Capture the cell that displays the provided text and extract its [X, Y] central coordinate. 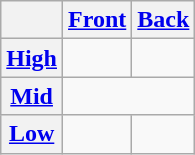
High [32, 58]
Back [164, 20]
Front [98, 20]
Low [32, 134]
Mid [32, 96]
